Search for the cell housing the specified text and yield its [x, y] center coordinate. 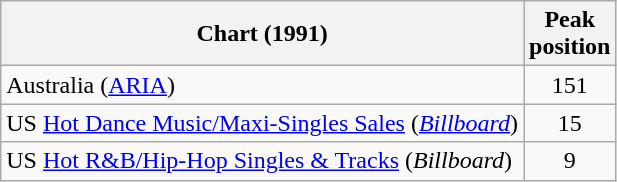
Australia (ARIA) [262, 85]
Peakposition [570, 34]
15 [570, 123]
US Hot Dance Music/Maxi-Singles Sales (Billboard) [262, 123]
US Hot R&B/Hip-Hop Singles & Tracks (Billboard) [262, 161]
9 [570, 161]
Chart (1991) [262, 34]
151 [570, 85]
